Pinpoint the cell where the given text exists, returning its (x, y) midpoint coordinate. 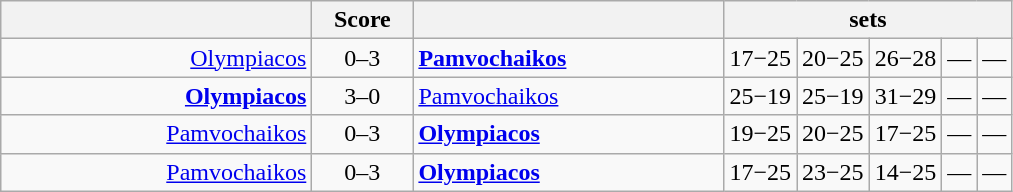
26−28 (906, 58)
3–0 (362, 96)
23−25 (834, 172)
Score (362, 20)
sets (868, 20)
31−29 (906, 96)
19−25 (760, 134)
14−25 (906, 172)
